For the text-containing cell, return its midpoint in (x, y) coordinate format. 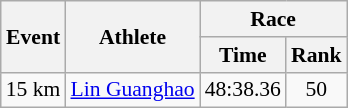
Athlete (132, 36)
Time (243, 55)
Rank (316, 55)
Lin Guanghao (132, 90)
Race (274, 19)
Event (34, 36)
15 km (34, 90)
50 (316, 90)
48:38.36 (243, 90)
